For the text-containing cell, return its midpoint in [x, y] coordinate format. 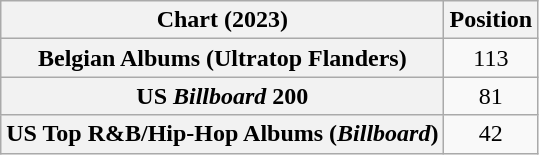
113 [491, 58]
81 [491, 96]
Belgian Albums (Ultratop Flanders) [222, 58]
42 [491, 134]
US Billboard 200 [222, 96]
Chart (2023) [222, 20]
US Top R&B/Hip-Hop Albums (Billboard) [222, 134]
Position [491, 20]
